Scan for the cell matching the given text and deliver its (x, y) coordinate at center. 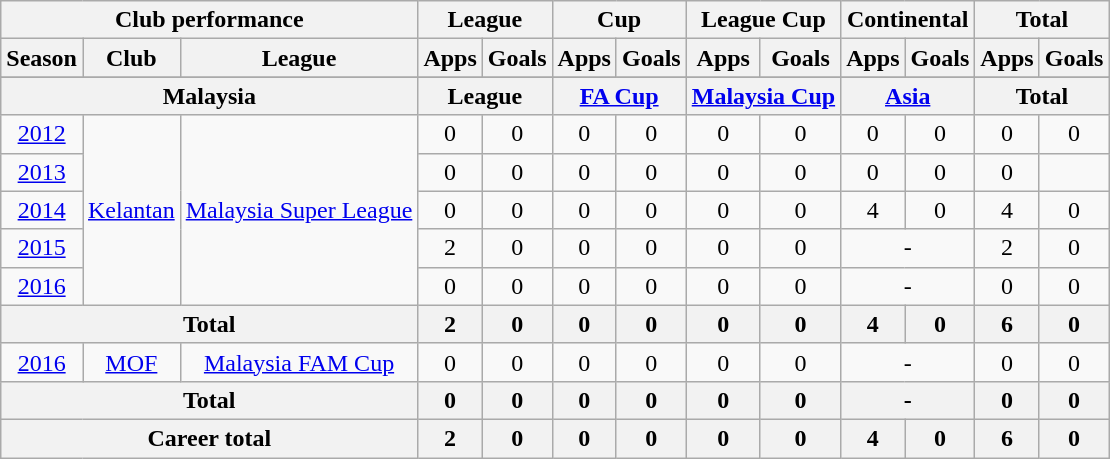
Cup (619, 20)
League Cup (763, 20)
Asia (908, 96)
FA Cup (619, 96)
Career total (210, 438)
Season (42, 58)
MOF (131, 362)
2013 (42, 172)
Malaysia Cup (763, 96)
2014 (42, 210)
Club performance (210, 20)
Club (131, 58)
2012 (42, 134)
Kelantan (131, 210)
Malaysia FAM Cup (299, 362)
Malaysia Super League (299, 210)
2015 (42, 248)
Malaysia (210, 96)
Continental (908, 20)
